Find where the given text appears and provide that cell's center as [x, y] coordinate. 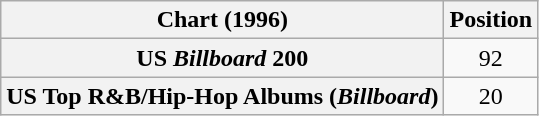
92 [491, 58]
Chart (1996) [222, 20]
US Billboard 200 [222, 58]
Position [491, 20]
US Top R&B/Hip-Hop Albums (Billboard) [222, 96]
20 [491, 96]
